Capture the cell that displays the provided text and extract its [X, Y] central coordinate. 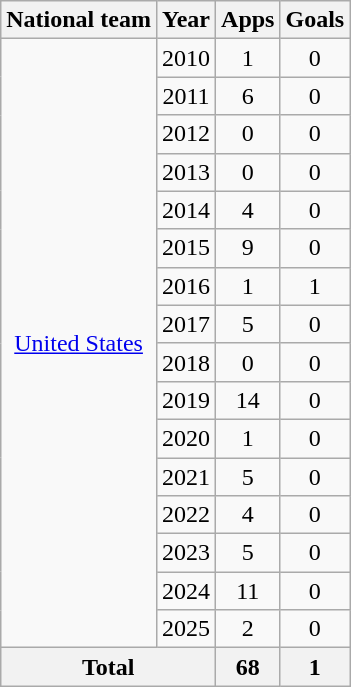
2017 [186, 324]
2010 [186, 58]
9 [248, 248]
2020 [186, 438]
2014 [186, 210]
14 [248, 400]
National team [79, 20]
Goals [315, 20]
2021 [186, 477]
2011 [186, 96]
2015 [186, 248]
2018 [186, 362]
2 [248, 629]
2024 [186, 591]
Apps [248, 20]
United States [79, 344]
2025 [186, 629]
Total [108, 667]
2012 [186, 134]
68 [248, 667]
11 [248, 591]
2019 [186, 400]
6 [248, 96]
2013 [186, 172]
2023 [186, 553]
2016 [186, 286]
Year [186, 20]
2022 [186, 515]
